Return (x, y) of the center of cell containing provided text 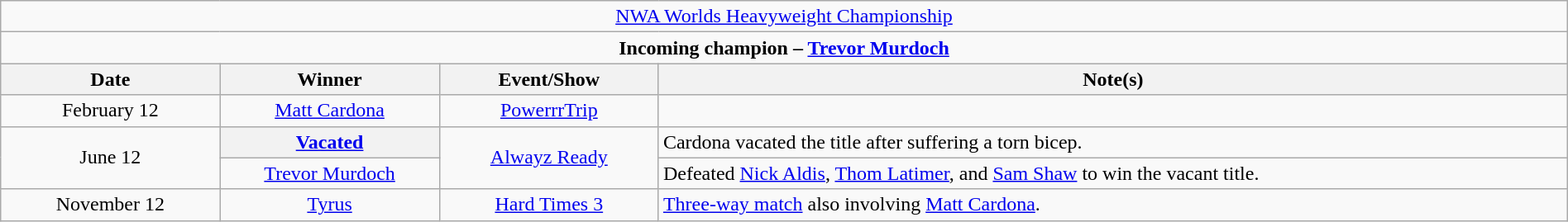
November 12 (111, 205)
Note(s) (1113, 79)
Defeated Nick Aldis, Thom Latimer, and Sam Shaw to win the vacant title. (1113, 173)
Cardona vacated the title after suffering a torn bicep. (1113, 142)
Alwayz Ready (549, 158)
PowerrrTrip (549, 111)
Hard Times 3 (549, 205)
Tyrus (329, 205)
Vacated (329, 142)
Event/Show (549, 79)
Date (111, 79)
Incoming champion – Trevor Murdoch (784, 48)
NWA Worlds Heavyweight Championship (784, 17)
February 12 (111, 111)
June 12 (111, 158)
Three-way match also involving Matt Cardona. (1113, 205)
Trevor Murdoch (329, 173)
Matt Cardona (329, 111)
Winner (329, 79)
